Find where the given text appears and provide that cell's center as [x, y] coordinate. 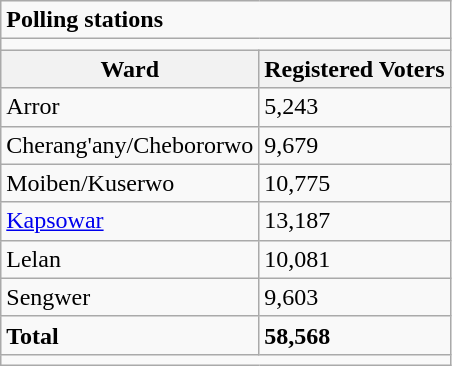
Polling stations [226, 20]
Arror [130, 107]
5,243 [354, 107]
13,187 [354, 221]
Cherang'any/Chebororwo [130, 145]
10,775 [354, 183]
Total [130, 335]
9,679 [354, 145]
9,603 [354, 297]
Sengwer [130, 297]
Lelan [130, 259]
Registered Voters [354, 69]
10,081 [354, 259]
58,568 [354, 335]
Moiben/Kuserwo [130, 183]
Kapsowar [130, 221]
Ward [130, 69]
